Return the (x, y) coordinate for the center point of the cell that contains the specified text.  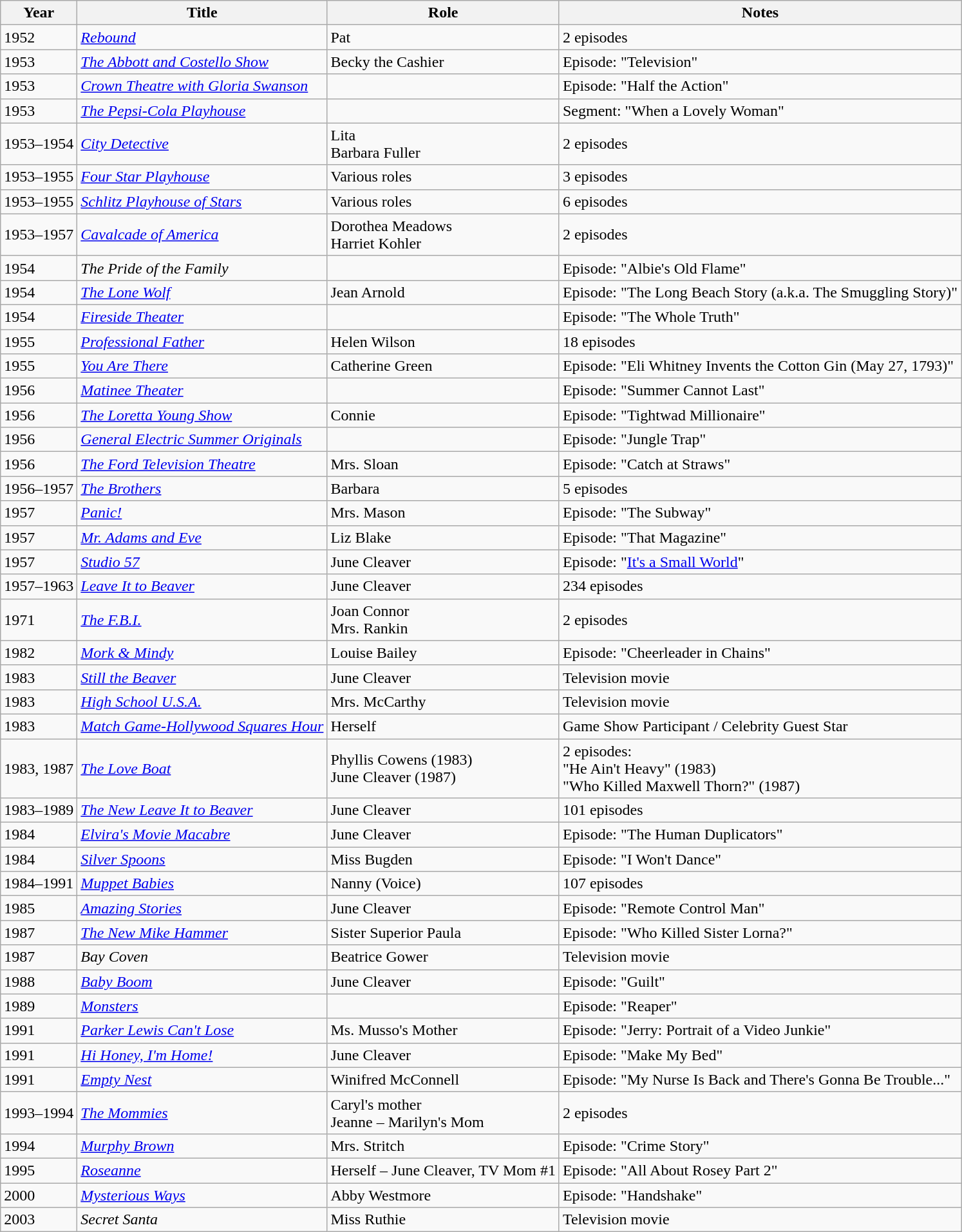
Matinee Theater (202, 391)
Jean Arnold (443, 292)
1985 (39, 908)
234 episodes (760, 586)
Cavalcade of America (202, 234)
Episode: "Reaper" (760, 1006)
1953–1957 (39, 234)
Episode: "Who Killed Sister Lorna?" (760, 933)
Leave It to Beaver (202, 586)
Connie (443, 415)
Monsters (202, 1006)
Mrs. Mason (443, 513)
Joan ConnorMrs. Rankin (443, 619)
Mr. Adams and Eve (202, 537)
1983–1989 (39, 810)
The F.B.I. (202, 619)
Empty Nest (202, 1079)
2 episodes:"He Ain't Heavy" (1983)"Who Killed Maxwell Thorn?" (1987) (760, 769)
Episode: "The Human Duplicators" (760, 835)
1984–1991 (39, 884)
Caryl's motherJeanne – Marilyn's Mom (443, 1112)
6 episodes (760, 201)
Studio 57 (202, 562)
Episode: "Half the Action" (760, 86)
Match Game-Hollywood Squares Hour (202, 726)
Mysterious Ways (202, 1195)
5 episodes (760, 489)
The Loretta Young Show (202, 415)
18 episodes (760, 342)
LitaBarbara Fuller (443, 144)
Episode: "The Whole Truth" (760, 317)
The Abbott and Costello Show (202, 62)
Title (202, 13)
Murphy Brown (202, 1146)
Becky the Cashier (443, 62)
Episode: "It's a Small World" (760, 562)
The Pride of the Family (202, 268)
1952 (39, 37)
Pat (443, 37)
Secret Santa (202, 1220)
Episode: "Remote Control Man" (760, 908)
Year (39, 13)
Roseanne (202, 1170)
Episode: "Albie's Old Flame" (760, 268)
Sister Superior Paula (443, 933)
Muppet Babies (202, 884)
Dorothea MeadowsHarriet Kohler (443, 234)
Mrs. McCarthy (443, 702)
Episode: "Jungle Trap" (760, 440)
Panic! (202, 513)
Episode: "All About Rosey Part 2" (760, 1170)
1982 (39, 653)
101 episodes (760, 810)
High School U.S.A. (202, 702)
Episode: "Jerry: Portrait of a Video Junkie" (760, 1031)
Beatrice Gower (443, 957)
Episode: "Handshake" (760, 1195)
Episode: "That Magazine" (760, 537)
1983, 1987 (39, 769)
Mrs. Sloan (443, 464)
Episode: "Make My Bed" (760, 1055)
Parker Lewis Can't Lose (202, 1031)
1956–1957 (39, 489)
Rebound (202, 37)
2000 (39, 1195)
Abby Westmore (443, 1195)
The Mommies (202, 1112)
Schlitz Playhouse of Stars (202, 201)
Nanny (Voice) (443, 884)
Hi Honey, I'm Home! (202, 1055)
Ms. Musso's Mother (443, 1031)
The New Leave It to Beaver (202, 810)
1995 (39, 1170)
Miss Ruthie (443, 1220)
Notes (760, 13)
Miss Bugden (443, 859)
The Love Boat (202, 769)
Episode: "Cheerleader in Chains" (760, 653)
Bay Coven (202, 957)
Segment: "When a Lovely Woman" (760, 111)
Professional Father (202, 342)
Episode: "Summer Cannot Last" (760, 391)
Episode: "I Won't Dance" (760, 859)
1957–1963 (39, 586)
The New Mike Hammer (202, 933)
Liz Blake (443, 537)
Helen Wilson (443, 342)
Episode: "Tightwad Millionaire" (760, 415)
Baby Boom (202, 982)
Episode: "Crime Story" (760, 1146)
Episode: "Television" (760, 62)
Four Star Playhouse (202, 177)
Amazing Stories (202, 908)
Episode: "Guilt" (760, 982)
City Detective (202, 144)
2003 (39, 1220)
1971 (39, 619)
Mrs. Stritch (443, 1146)
Episode: "The Subway" (760, 513)
You Are There (202, 366)
1989 (39, 1006)
1994 (39, 1146)
Herself – June Cleaver, TV Mom #1 (443, 1170)
Mork & Mindy (202, 653)
Fireside Theater (202, 317)
The Brothers (202, 489)
Catherine Green (443, 366)
Episode: "The Long Beach Story (a.k.a. The Smuggling Story)" (760, 292)
Barbara (443, 489)
Phyllis Cowens (1983)June Cleaver (1987) (443, 769)
Elvira's Movie Macabre (202, 835)
1953–1954 (39, 144)
3 episodes (760, 177)
Still the Beaver (202, 677)
Winifred McConnell (443, 1079)
Silver Spoons (202, 859)
Episode: "Catch at Straws" (760, 464)
The Pepsi-Cola Playhouse (202, 111)
Louise Bailey (443, 653)
Episode: "My Nurse Is Back and There's Gonna Be Trouble..." (760, 1079)
Game Show Participant / Celebrity Guest Star (760, 726)
1993–1994 (39, 1112)
The Lone Wolf (202, 292)
Episode: "Eli Whitney Invents the Cotton Gin (May 27, 1793)" (760, 366)
The Ford Television Theatre (202, 464)
Role (443, 13)
Herself (443, 726)
General Electric Summer Originals (202, 440)
107 episodes (760, 884)
Crown Theatre with Gloria Swanson (202, 86)
1988 (39, 982)
